Extract the (X, Y) coordinate from the center of the cell holding the provided text.  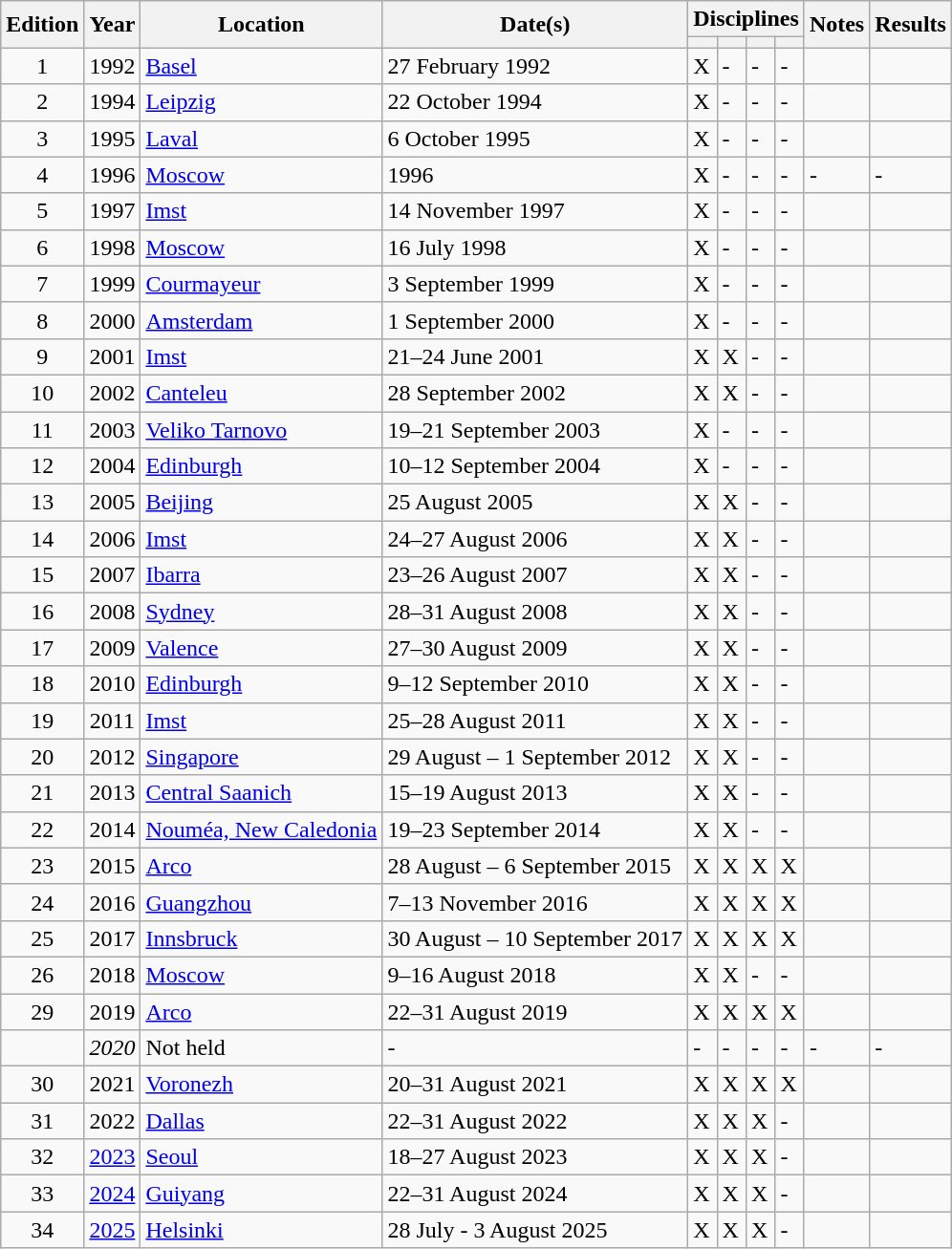
7–13 November 2016 (535, 902)
Guiyang (262, 1194)
Location (262, 25)
30 August – 10 September 2017 (535, 938)
2004 (113, 466)
2010 (113, 684)
4 (42, 175)
Basel (262, 66)
22 (42, 829)
Guangzhou (262, 902)
28 July - 3 August 2025 (535, 1230)
Sydney (262, 612)
16 July 1998 (535, 248)
1 (42, 66)
Year (113, 25)
9–12 September 2010 (535, 684)
31 (42, 1121)
32 (42, 1157)
22–31 August 2022 (535, 1121)
Innsbruck (262, 938)
Ibarra (262, 575)
21 (42, 793)
2001 (113, 356)
2009 (113, 648)
1998 (113, 248)
20–31 August 2021 (535, 1085)
2024 (113, 1194)
Leipzig (262, 102)
18–27 August 2023 (535, 1157)
2016 (113, 902)
7 (42, 284)
2017 (113, 938)
Notes (836, 25)
6 (42, 248)
6 October 1995 (535, 139)
16 (42, 612)
23 (42, 866)
Date(s) (535, 25)
2007 (113, 575)
27–30 August 2009 (535, 648)
1992 (113, 66)
Courmayeur (262, 284)
2025 (113, 1230)
22 October 1994 (535, 102)
18 (42, 684)
2002 (113, 393)
2003 (113, 429)
Results (911, 25)
2005 (113, 503)
2022 (113, 1121)
1999 (113, 284)
12 (42, 466)
26 (42, 975)
13 (42, 503)
Disciplines (746, 19)
14 November 1997 (535, 211)
Singapore (262, 757)
2021 (113, 1085)
Valence (262, 648)
27 February 1992 (535, 66)
10–12 September 2004 (535, 466)
24 (42, 902)
Helsinki (262, 1230)
1997 (113, 211)
Beijing (262, 503)
20 (42, 757)
2013 (113, 793)
2023 (113, 1157)
2012 (113, 757)
Laval (262, 139)
28–31 August 2008 (535, 612)
22–31 August 2024 (535, 1194)
9–16 August 2018 (535, 975)
25–28 August 2011 (535, 721)
19 (42, 721)
Amsterdam (262, 320)
2008 (113, 612)
29 (42, 1012)
28 August – 6 September 2015 (535, 866)
2018 (113, 975)
2006 (113, 539)
19–23 September 2014 (535, 829)
22–31 August 2019 (535, 1012)
Edition (42, 25)
2019 (113, 1012)
8 (42, 320)
Dallas (262, 1121)
30 (42, 1085)
15–19 August 2013 (535, 793)
34 (42, 1230)
2 (42, 102)
Veliko Tarnovo (262, 429)
3 September 1999 (535, 284)
2020 (113, 1048)
25 (42, 938)
Seoul (262, 1157)
1995 (113, 139)
25 August 2005 (535, 503)
23–26 August 2007 (535, 575)
5 (42, 211)
Voronezh (262, 1085)
33 (42, 1194)
11 (42, 429)
3 (42, 139)
Canteleu (262, 393)
19–21 September 2003 (535, 429)
Central Saanich (262, 793)
15 (42, 575)
14 (42, 539)
9 (42, 356)
1994 (113, 102)
2015 (113, 866)
1 September 2000 (535, 320)
17 (42, 648)
2011 (113, 721)
2014 (113, 829)
2000 (113, 320)
29 August – 1 September 2012 (535, 757)
10 (42, 393)
21–24 June 2001 (535, 356)
Nouméa, New Caledonia (262, 829)
28 September 2002 (535, 393)
Not held (262, 1048)
24–27 August 2006 (535, 539)
